Detect which cell encompasses the target text, then output its [x, y] center coordinate. 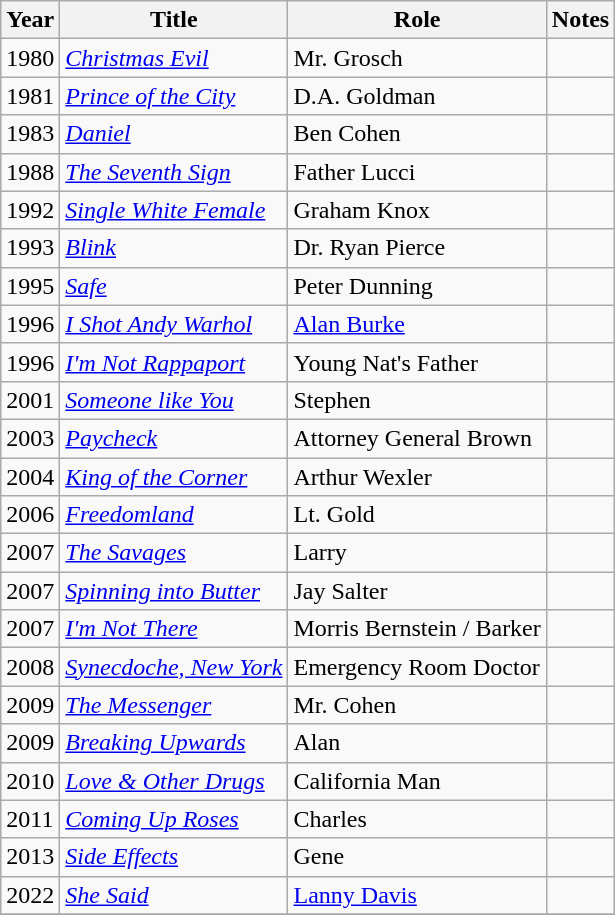
Attorney General Brown [417, 438]
Young Nat's Father [417, 362]
Notes [580, 20]
Safe [174, 286]
1988 [30, 172]
Peter Dunning [417, 286]
2011 [30, 819]
Love & Other Drugs [174, 781]
2003 [30, 438]
Alan [417, 743]
Paycheck [174, 438]
Mr. Cohen [417, 705]
California Man [417, 781]
Emergency Room Doctor [417, 667]
Father Lucci [417, 172]
1981 [30, 96]
Synecdoche, New York [174, 667]
1995 [30, 286]
The Seventh Sign [174, 172]
Dr. Ryan Pierce [417, 248]
2010 [30, 781]
Gene [417, 857]
Freedomland [174, 515]
Christmas Evil [174, 58]
I Shot Andy Warhol [174, 324]
Larry [417, 553]
2001 [30, 400]
Role [417, 20]
2006 [30, 515]
2008 [30, 667]
Someone like You [174, 400]
Prince of the City [174, 96]
The Messenger [174, 705]
She Said [174, 895]
Blink [174, 248]
Lanny Davis [417, 895]
Spinning into Butter [174, 591]
2022 [30, 895]
2004 [30, 477]
Ben Cohen [417, 134]
The Savages [174, 553]
1992 [30, 210]
I'm Not Rappaport [174, 362]
2013 [30, 857]
Lt. Gold [417, 515]
1993 [30, 248]
D.A. Goldman [417, 96]
1980 [30, 58]
Charles [417, 819]
I'm Not There [174, 629]
King of the Corner [174, 477]
Breaking Upwards [174, 743]
Single White Female [174, 210]
Alan Burke [417, 324]
Arthur Wexler [417, 477]
Morris Bernstein / Barker [417, 629]
Graham Knox [417, 210]
Stephen [417, 400]
Mr. Grosch [417, 58]
Coming Up Roses [174, 819]
Side Effects [174, 857]
Jay Salter [417, 591]
Year [30, 20]
Daniel [174, 134]
Title [174, 20]
1983 [30, 134]
